Extract the (x, y) coordinate from the center of the cell holding the provided text.  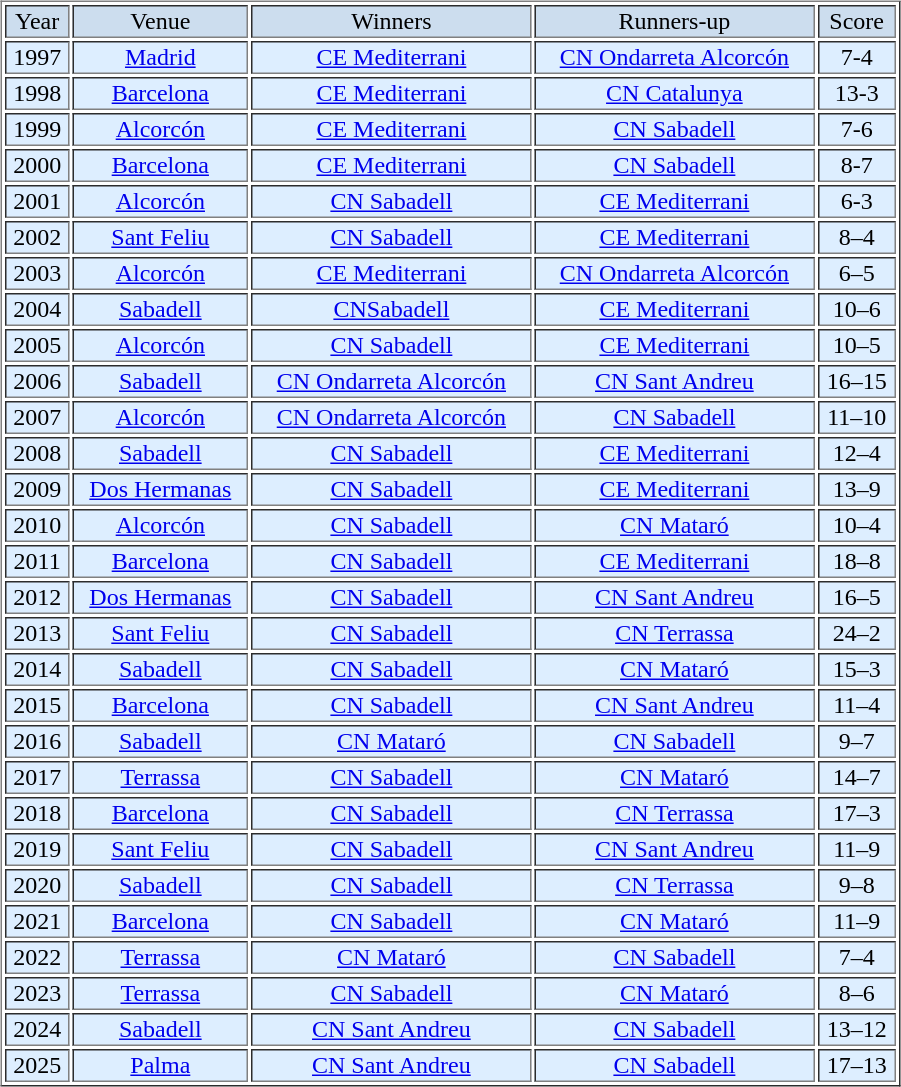
2013 (37, 634)
2012 (37, 598)
2001 (37, 202)
8–6 (856, 994)
17–3 (856, 814)
Venue (160, 22)
Winners (391, 22)
2020 (37, 886)
9–8 (856, 886)
8–4 (856, 238)
13–9 (856, 490)
2009 (37, 490)
2014 (37, 670)
2004 (37, 310)
2010 (37, 526)
7-6 (856, 130)
Year (37, 22)
2024 (37, 1030)
Runners-up (674, 22)
CN Catalunya (674, 94)
16–5 (856, 598)
1999 (37, 130)
2019 (37, 850)
CNSabadell (391, 310)
2015 (37, 706)
6–5 (856, 274)
11–10 (856, 418)
14–7 (856, 778)
2000 (37, 166)
2002 (37, 238)
17–13 (856, 1066)
1997 (37, 58)
Madrid (160, 58)
1998 (37, 94)
2017 (37, 778)
18–8 (856, 562)
2016 (37, 742)
2021 (37, 922)
10–4 (856, 526)
10–6 (856, 310)
24–2 (856, 634)
2008 (37, 454)
9–7 (856, 742)
8-7 (856, 166)
15–3 (856, 670)
6-3 (856, 202)
16–15 (856, 382)
2007 (37, 418)
7–4 (856, 958)
11–4 (856, 706)
2018 (37, 814)
Score (856, 22)
Palma (160, 1066)
13–12 (856, 1030)
2011 (37, 562)
2023 (37, 994)
2006 (37, 382)
10–5 (856, 346)
2003 (37, 274)
7-4 (856, 58)
13-3 (856, 94)
12–4 (856, 454)
2005 (37, 346)
2022 (37, 958)
2025 (37, 1066)
